Pinpoint the cell where the given text exists, returning its [X, Y] midpoint coordinate. 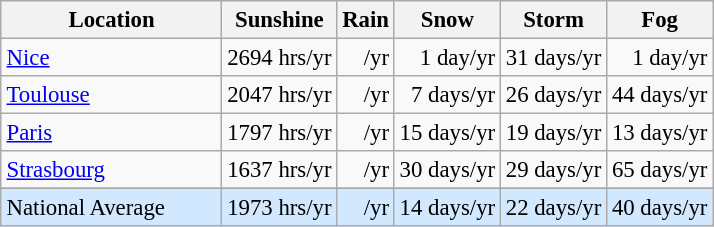
29 days/yr [553, 170]
1797 hrs/yr [280, 133]
2047 hrs/yr [280, 95]
National Average [112, 208]
Fog [660, 20]
31 days/yr [553, 57]
26 days/yr [553, 95]
15 days/yr [447, 133]
19 days/yr [553, 133]
Strasbourg [112, 170]
44 days/yr [660, 95]
1637 hrs/yr [280, 170]
13 days/yr [660, 133]
22 days/yr [553, 208]
Toulouse [112, 95]
7 days/yr [447, 95]
Sunshine [280, 20]
1973 hrs/yr [280, 208]
40 days/yr [660, 208]
Storm [553, 20]
Snow [447, 20]
Location [112, 20]
Rain [366, 20]
Paris [112, 133]
14 days/yr [447, 208]
Nice [112, 57]
65 days/yr [660, 170]
2694 hrs/yr [280, 57]
30 days/yr [447, 170]
